Return (X, Y) of the center of cell containing provided text 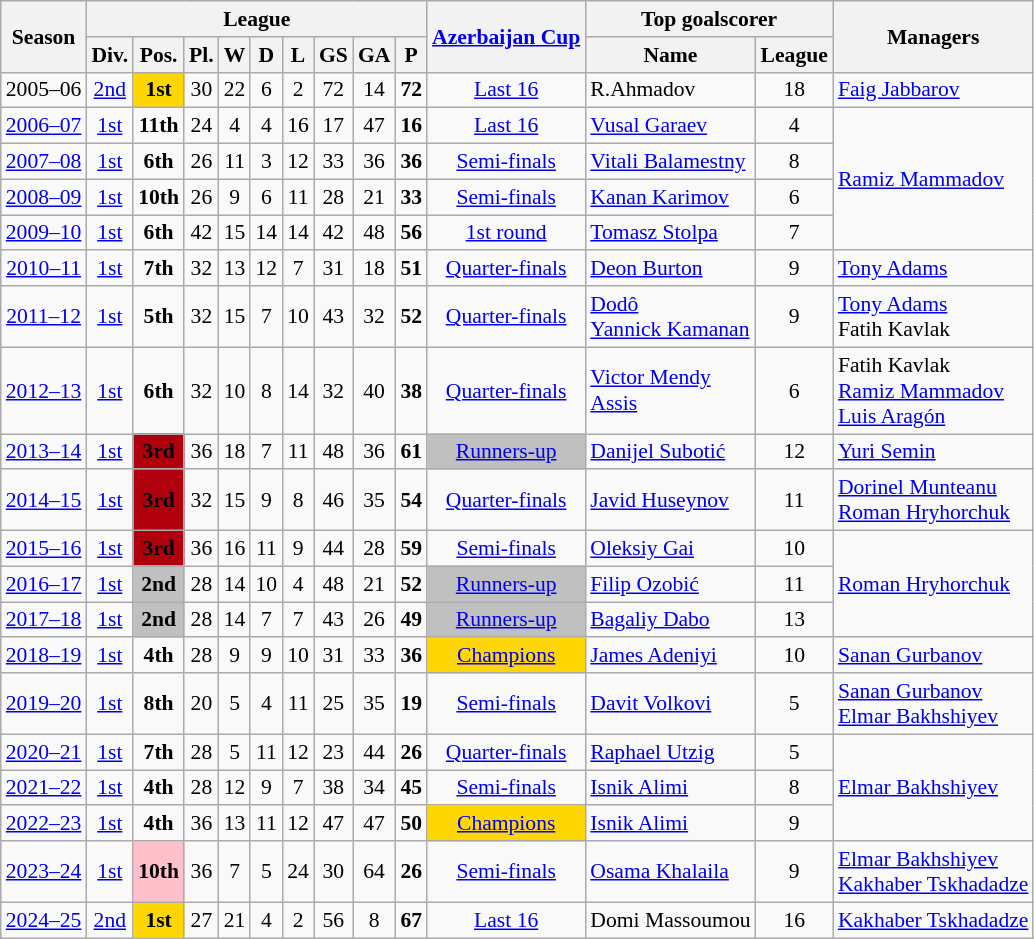
James Adeniyi (670, 656)
Yuri Semin (934, 452)
Azerbaijan Cup (506, 36)
Kanan Karimov (670, 197)
2009–10 (44, 233)
GA (374, 55)
Bagaliy Dabo (670, 620)
P (411, 55)
27 (202, 920)
Elmar Bakhshiyev Kakhaber Tskhadadze (934, 872)
Vitali Balamestny (670, 162)
Roman Hryhorchuk (934, 584)
67 (411, 920)
2011–12 (44, 316)
2012–13 (44, 390)
Name (670, 55)
Sanan Gurbanov (934, 656)
Fatih Kavlak Ramiz Mammadov Luis Aragón (934, 390)
2015–16 (44, 549)
Div. (110, 55)
Dodô Yannick Kamanan (670, 316)
25 (334, 704)
20 (202, 704)
Danijel Subotić (670, 452)
Deon Burton (670, 269)
34 (374, 788)
1st round (506, 233)
D (266, 55)
51 (411, 269)
L (298, 55)
Ramiz Mammadov (934, 179)
3 (266, 162)
2010–11 (44, 269)
GS (334, 55)
50 (411, 824)
Managers (934, 36)
11th (158, 126)
59 (411, 549)
Kakhaber Tskhadadze (934, 920)
2006–07 (44, 126)
Sanan Gurbanov Elmar Bakhshiyev (934, 704)
8th (158, 704)
Tomasz Stolpa (670, 233)
Victor Mendy Assis (670, 390)
2022–23 (44, 824)
2005–06 (44, 90)
2018–19 (44, 656)
Dorinel Munteanu Roman Hryhorchuk (934, 500)
W (235, 55)
2014–15 (44, 500)
Elmar Bakhshiyev (934, 788)
R.Ahmadov (670, 90)
46 (334, 500)
40 (374, 390)
19 (411, 704)
Davit Volkovi (670, 704)
Pl. (202, 55)
Osama Khalaila (670, 872)
Raphael Utzig (670, 752)
Javid Huseynov (670, 500)
17 (334, 126)
Oleksiy Gai (670, 549)
2016–17 (44, 584)
2007–08 (44, 162)
49 (411, 620)
2019–20 (44, 704)
2013–14 (44, 452)
Tony Adams Fatih Kavlak (934, 316)
5th (158, 316)
Vusal Garaev (670, 126)
2023–24 (44, 872)
61 (411, 452)
2024–25 (44, 920)
2021–22 (44, 788)
Domi Massoumou (670, 920)
Pos. (158, 55)
23 (334, 752)
Filip Ozobić (670, 584)
Top goalscorer (709, 19)
22 (235, 90)
2020–21 (44, 752)
45 (411, 788)
Faig Jabbarov (934, 90)
2008–09 (44, 197)
Tony Adams (934, 269)
54 (411, 500)
64 (374, 872)
2017–18 (44, 620)
Season (44, 36)
